Provide the (x, y) coordinate of the cell's center where the given text is located.  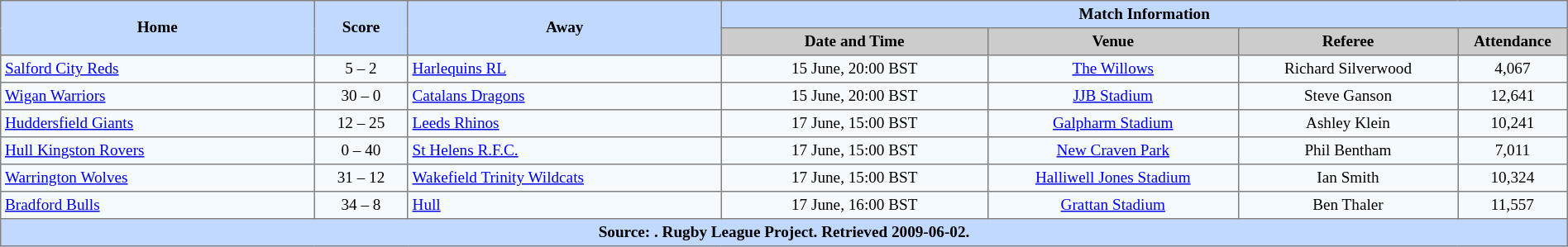
Halliwell Jones Stadium (1113, 178)
Referee (1348, 41)
4,067 (1513, 69)
Date and Time (854, 41)
7,011 (1513, 150)
11,557 (1513, 205)
12,641 (1513, 96)
Warrington Wolves (157, 178)
Home (157, 28)
New Craven Park (1113, 150)
31 – 12 (361, 178)
12 – 25 (361, 124)
Catalans Dragons (564, 96)
Galpharm Stadium (1113, 124)
Grattan Stadium (1113, 205)
Venue (1113, 41)
Huddersfield Giants (157, 124)
Hull Kingston Rovers (157, 150)
Away (564, 28)
Harlequins RL (564, 69)
JJB Stadium (1113, 96)
0 – 40 (361, 150)
Ben Thaler (1348, 205)
10,241 (1513, 124)
Wakefield Trinity Wildcats (564, 178)
Source: . Rugby League Project. Retrieved 2009-06-02. (784, 233)
Richard Silverwood (1348, 69)
10,324 (1513, 178)
Salford City Reds (157, 69)
Attendance (1513, 41)
Steve Ganson (1348, 96)
34 – 8 (361, 205)
The Willows (1113, 69)
Leeds Rhinos (564, 124)
Ian Smith (1348, 178)
Ashley Klein (1348, 124)
Match Information (1145, 15)
Phil Bentham (1348, 150)
Hull (564, 205)
Wigan Warriors (157, 96)
30 – 0 (361, 96)
Bradford Bulls (157, 205)
17 June, 16:00 BST (854, 205)
Score (361, 28)
5 – 2 (361, 69)
St Helens R.F.C. (564, 150)
